Detect which cell encompasses the target text, then output its (x, y) center coordinate. 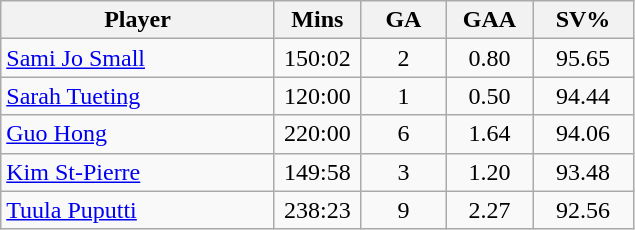
93.48 (582, 172)
Player (138, 20)
0.80 (489, 58)
95.65 (582, 58)
238:23 (317, 210)
Sami Jo Small (138, 58)
GAA (489, 20)
Mins (317, 20)
1 (403, 96)
1.20 (489, 172)
94.06 (582, 134)
SV% (582, 20)
9 (403, 210)
220:00 (317, 134)
Kim St-Pierre (138, 172)
0.50 (489, 96)
1.64 (489, 134)
92.56 (582, 210)
120:00 (317, 96)
94.44 (582, 96)
Sarah Tueting (138, 96)
3 (403, 172)
150:02 (317, 58)
2.27 (489, 210)
GA (403, 20)
6 (403, 134)
149:58 (317, 172)
Guo Hong (138, 134)
2 (403, 58)
Tuula Puputti (138, 210)
